Search for the cell housing the specified text and yield its (x, y) center coordinate. 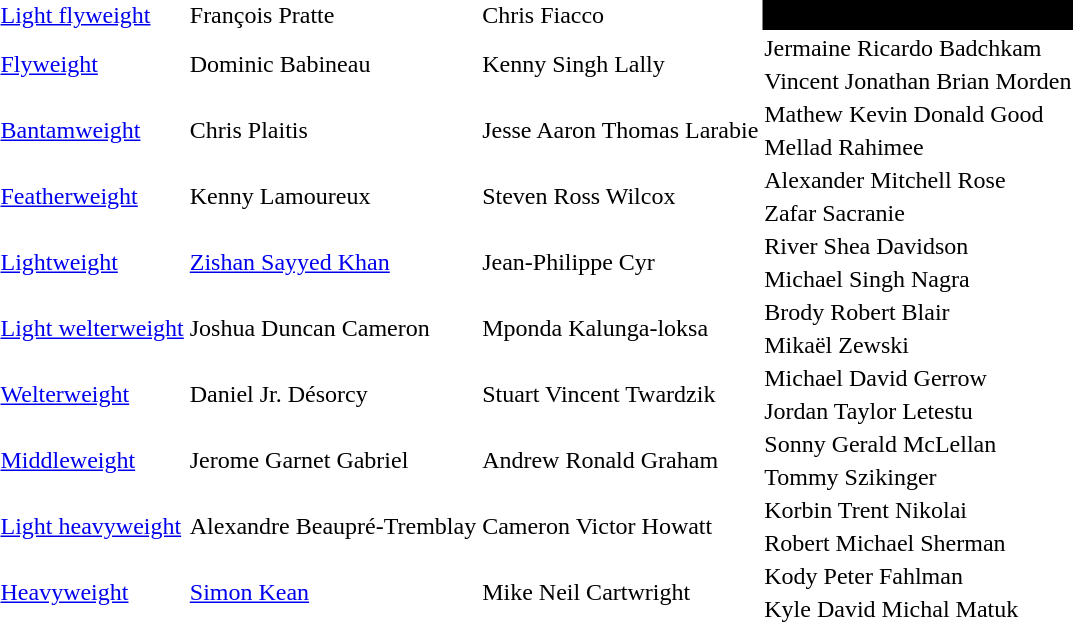
Alexandre Beaupré-Tremblay (332, 526)
Steven Ross Wilcox (620, 196)
Alexander Mitchell Rose (918, 180)
Dominic Babineau (332, 64)
Vincent Jonathan Brian Morden (918, 81)
Jordan Taylor Letestu (918, 411)
Korbin Trent Nikolai (918, 510)
Jesse Aaron Thomas Larabie (620, 130)
Jermaine Ricardo Badchkam (918, 48)
Zafar Sacranie (918, 213)
Kenny Singh Lally (620, 64)
Tommy Szikinger (918, 477)
François Pratte (332, 15)
River Shea Davidson (918, 246)
Cameron Victor Howatt (620, 526)
Mponda Kalunga-loksa (620, 328)
Kody Peter Fahlman (918, 576)
Sonny Gerald McLellan (918, 444)
Mikaël Zewski (918, 345)
Jean-Philippe Cyr (620, 262)
Andrew Ronald Graham (620, 460)
Jerome Garnet Gabriel (332, 460)
Zishan Sayyed Khan (332, 262)
Chris Plaitis (332, 130)
Mathew Kevin Donald Good (918, 114)
Kenny Lamoureux (332, 196)
Michael Singh Nagra (918, 279)
Joshua Duncan Cameron (332, 328)
Michael David Gerrow (918, 378)
Mellad Rahimee (918, 147)
Brody Robert Blair (918, 312)
Stuart Vincent Twardzik (620, 394)
Chris Fiacco (620, 15)
Daniel Jr. Désorcy (332, 394)
Robert Michael Sherman (918, 543)
